Capture the cell that displays the provided text and extract its [x, y] central coordinate. 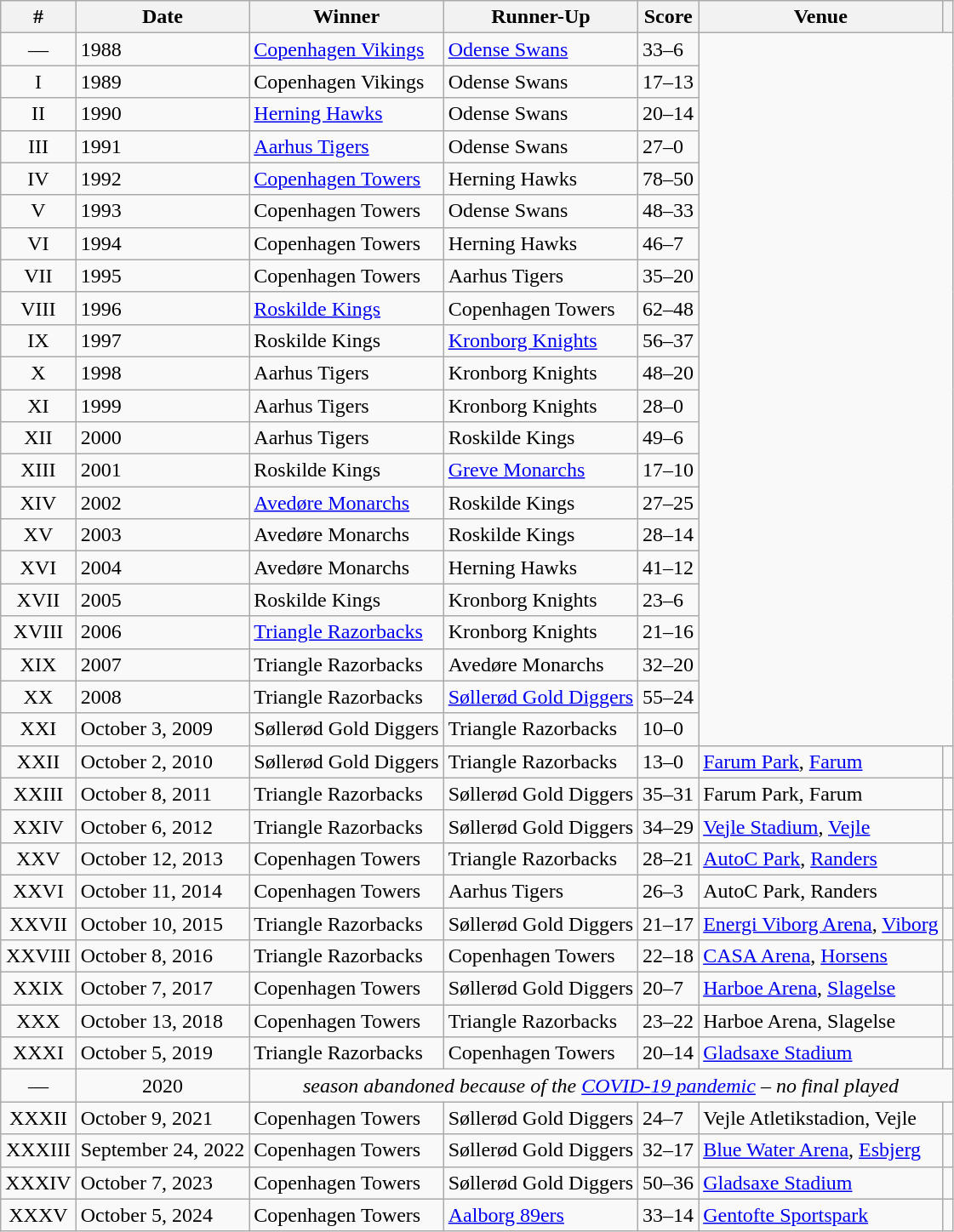
1996 [163, 308]
1997 [163, 340]
XIII [38, 471]
62–48 [669, 308]
23–22 [669, 1021]
XXI [38, 729]
33–6 [669, 49]
X [38, 373]
XXV [38, 858]
XVI [38, 568]
October 12, 2013 [163, 858]
Greve Monarchs [540, 471]
32–20 [669, 664]
XXXV [38, 1215]
2006 [163, 632]
V [38, 211]
20–7 [669, 989]
24–7 [669, 1118]
VII [38, 276]
Vejle Atletikstadion, Vejle [820, 1118]
28–0 [669, 406]
CASA Arena, Horsens [820, 956]
1999 [163, 406]
Score [669, 17]
October 5, 2024 [163, 1215]
2008 [163, 697]
XI [38, 406]
1991 [163, 146]
2005 [163, 600]
October 6, 2012 [163, 826]
XXXII [38, 1118]
XXIX [38, 989]
Winner [346, 17]
13–0 [669, 761]
Venue [820, 17]
49–6 [669, 438]
2003 [163, 535]
2000 [163, 438]
XXX [38, 1021]
26–3 [669, 891]
October 9, 2021 [163, 1118]
1995 [163, 276]
50–36 [669, 1183]
October 10, 2015 [163, 923]
27–0 [669, 146]
21–17 [669, 923]
October 11, 2014 [163, 891]
46–7 [669, 243]
Aalborg 89ers [540, 1215]
1988 [163, 49]
XV [38, 535]
II [38, 114]
October 3, 2009 [163, 729]
XX [38, 697]
55–24 [669, 697]
33–14 [669, 1215]
I [38, 82]
28–14 [669, 535]
28–21 [669, 858]
22–18 [669, 956]
October 13, 2018 [163, 1021]
1990 [163, 114]
III [38, 146]
October 8, 2011 [163, 794]
Energi Viborg Arena, Viborg [820, 923]
October 5, 2019 [163, 1053]
32–17 [669, 1150]
# [38, 17]
48–20 [669, 373]
1998 [163, 373]
48–33 [669, 211]
XXVII [38, 923]
XXVI [38, 891]
78–50 [669, 179]
VI [38, 243]
XVIII [38, 632]
27–25 [669, 503]
10–0 [669, 729]
41–12 [669, 568]
21–16 [669, 632]
2002 [163, 503]
2001 [163, 471]
Date [163, 17]
XXVIII [38, 956]
35–31 [669, 794]
XXXI [38, 1053]
October 7, 2017 [163, 989]
VIII [38, 308]
October 8, 2016 [163, 956]
Vejle Stadium, Vejle [820, 826]
XII [38, 438]
17–13 [669, 82]
October 2, 2010 [163, 761]
XVII [38, 600]
2007 [163, 664]
35–20 [669, 276]
23–6 [669, 600]
2020 [163, 1086]
October 7, 2023 [163, 1183]
2004 [163, 568]
XXIV [38, 826]
XIX [38, 664]
IX [38, 340]
56–37 [669, 340]
XXXIV [38, 1183]
17–10 [669, 471]
Blue Water Arena, Esbjerg [820, 1150]
Runner-Up [540, 17]
1989 [163, 82]
September 24, 2022 [163, 1150]
IV [38, 179]
XXXIII [38, 1150]
XXIII [38, 794]
34–29 [669, 826]
1992 [163, 179]
Gentofte Sportspark [820, 1215]
XIV [38, 503]
1994 [163, 243]
XXII [38, 761]
season abandoned because of the COVID-19 pandemic – no final played [601, 1086]
1993 [163, 211]
